Detect which cell encompasses the target text, then output its (X, Y) center coordinate. 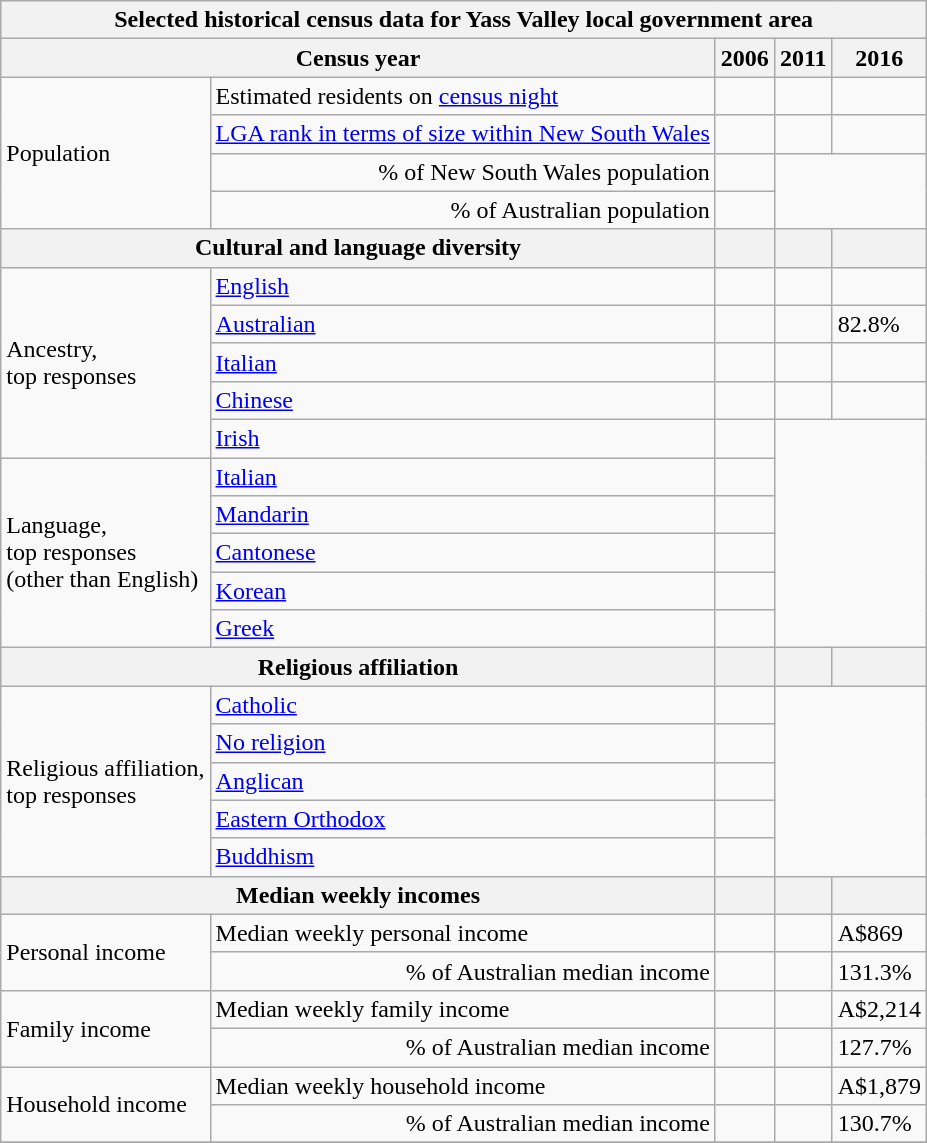
Family income (106, 1028)
No religion (462, 743)
Language,top responses(other than English) (106, 553)
Korean (462, 591)
Eastern Orthodox (462, 819)
Anglican (462, 781)
127.7% (879, 1047)
Australian (462, 324)
130.7% (879, 1124)
Estimated residents on census night (462, 96)
Selected historical census data for Yass Valley local government area (464, 20)
2016 (879, 58)
% of New South Wales population (462, 172)
A$2,214 (879, 1009)
A$869 (879, 933)
LGA rank in terms of size within New South Wales (462, 134)
Household income (106, 1104)
Personal income (106, 952)
Religious affiliation,top responses (106, 781)
2006 (744, 58)
Mandarin (462, 515)
Cantonese (462, 553)
A$1,879 (879, 1085)
Buddhism (462, 857)
English (462, 286)
Religious affiliation (358, 667)
Ancestry,top responses (106, 362)
Median weekly personal income (462, 933)
131.3% (879, 971)
Census year (358, 58)
Catholic (462, 705)
Cultural and language diversity (358, 248)
Median weekly household income (462, 1085)
Population (106, 153)
Irish (462, 438)
Greek (462, 629)
Median weekly family income (462, 1009)
% of Australian population (462, 210)
2011 (803, 58)
82.8% (879, 324)
Chinese (462, 400)
Median weekly incomes (358, 895)
